Scan for the cell matching the given text and deliver its (X, Y) coordinate at center. 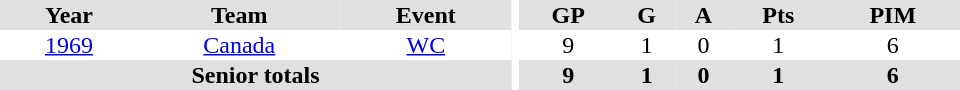
Event (426, 15)
Canada (240, 45)
1969 (69, 45)
Team (240, 15)
WC (426, 45)
PIM (893, 15)
Pts (778, 15)
GP (568, 15)
A (704, 15)
Year (69, 15)
Senior totals (256, 75)
G (646, 15)
